Return the [X, Y] coordinate for the center point of the cell that contains the specified text.  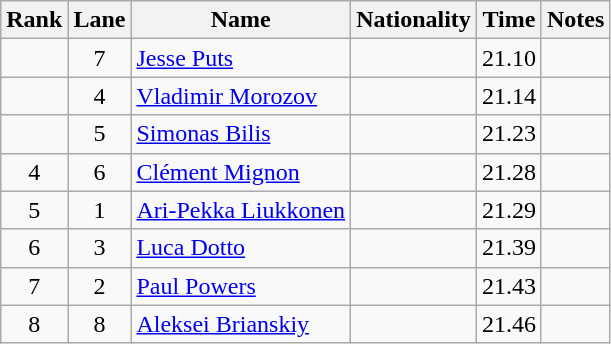
3 [100, 248]
21.23 [508, 134]
Rank [34, 20]
21.28 [508, 172]
Notes [575, 20]
Luca Dotto [241, 248]
21.46 [508, 324]
Name [241, 20]
Lane [100, 20]
Time [508, 20]
Ari-Pekka Liukkonen [241, 210]
21.43 [508, 286]
Simonas Bilis [241, 134]
21.29 [508, 210]
21.14 [508, 96]
1 [100, 210]
21.39 [508, 248]
Jesse Puts [241, 58]
2 [100, 286]
Clément Mignon [241, 172]
Aleksei Brianskiy [241, 324]
Nationality [414, 20]
Paul Powers [241, 286]
21.10 [508, 58]
Vladimir Morozov [241, 96]
